Return (X, Y) of the center of cell containing provided text 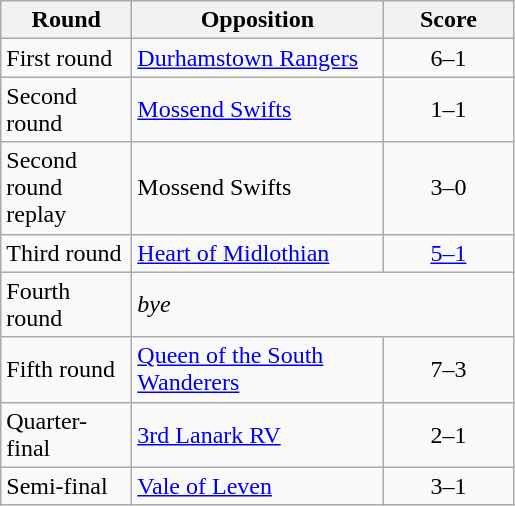
Opposition (258, 20)
First round (66, 58)
Queen of the South Wanderers (258, 370)
Fourth round (66, 304)
3rd Lanark RV (258, 434)
6–1 (448, 58)
Third round (66, 253)
Second round replay (66, 188)
3–0 (448, 188)
Round (66, 20)
Semi-final (66, 486)
Durhamstown Rangers (258, 58)
Second round (66, 110)
bye (323, 304)
Fifth round (66, 370)
Vale of Leven (258, 486)
1–1 (448, 110)
Heart of Midlothian (258, 253)
2–1 (448, 434)
Score (448, 20)
3–1 (448, 486)
7–3 (448, 370)
Quarter-final (66, 434)
5–1 (448, 253)
